Detect which cell encompasses the target text, then output its [X, Y] center coordinate. 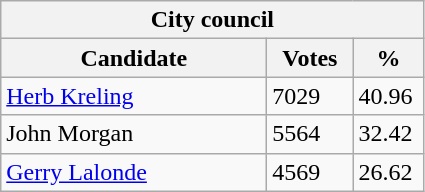
40.96 [388, 96]
7029 [310, 96]
Herb Kreling [134, 96]
Gerry Lalonde [134, 172]
John Morgan [134, 134]
4569 [310, 172]
% [388, 58]
32.42 [388, 134]
26.62 [388, 172]
City council [212, 20]
Candidate [134, 58]
5564 [310, 134]
Votes [310, 58]
